For the text-containing cell, return its midpoint in (x, y) coordinate format. 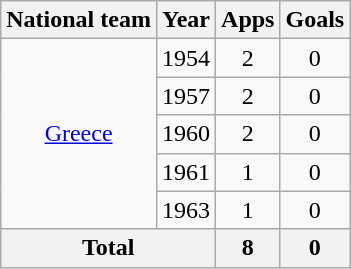
Goals (315, 20)
Apps (248, 20)
National team (79, 20)
8 (248, 248)
Total (108, 248)
1963 (186, 210)
1960 (186, 134)
1961 (186, 172)
Greece (79, 134)
1954 (186, 58)
1957 (186, 96)
Year (186, 20)
